Search for the cell housing the specified text and yield its [x, y] center coordinate. 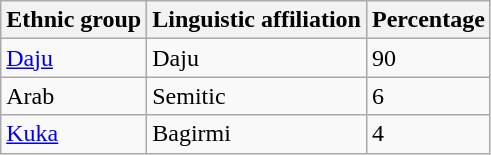
90 [428, 58]
6 [428, 96]
Linguistic affiliation [257, 20]
Bagirmi [257, 134]
Percentage [428, 20]
Semitic [257, 96]
Arab [74, 96]
Kuka [74, 134]
Ethnic group [74, 20]
4 [428, 134]
